Provide the (x, y) coordinate of the cell's center where the given text is located.  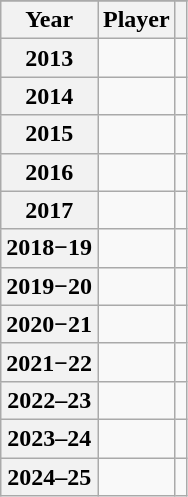
2019−20 (50, 286)
2020−21 (50, 324)
2021−22 (50, 362)
2022–23 (50, 400)
2017 (50, 210)
2016 (50, 172)
2014 (50, 96)
2023–24 (50, 438)
2013 (50, 58)
2018−19 (50, 248)
2024–25 (50, 477)
2015 (50, 134)
Player (137, 20)
Year (50, 20)
